Return the (X, Y) coordinate for the center point of the cell that contains the specified text.  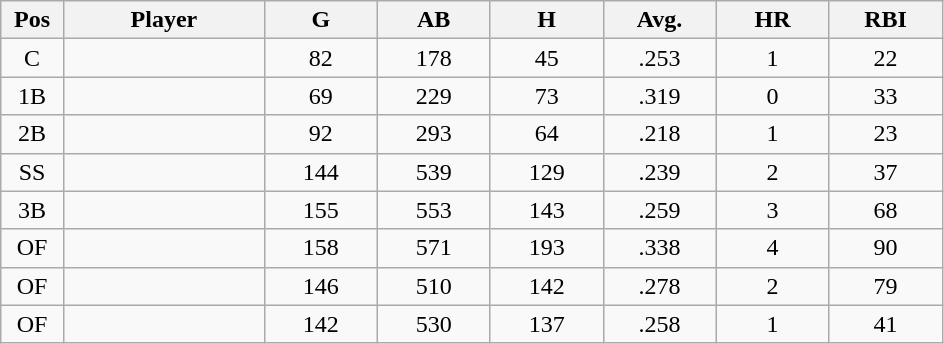
3 (772, 210)
158 (320, 248)
1B (32, 96)
82 (320, 58)
.253 (660, 58)
33 (886, 96)
3B (32, 210)
Avg. (660, 20)
H (546, 20)
539 (434, 172)
Pos (32, 20)
.258 (660, 324)
178 (434, 58)
92 (320, 134)
79 (886, 286)
SS (32, 172)
571 (434, 248)
293 (434, 134)
64 (546, 134)
155 (320, 210)
RBI (886, 20)
45 (546, 58)
Player (164, 20)
143 (546, 210)
.338 (660, 248)
73 (546, 96)
69 (320, 96)
129 (546, 172)
G (320, 20)
510 (434, 286)
193 (546, 248)
146 (320, 286)
.319 (660, 96)
37 (886, 172)
.218 (660, 134)
68 (886, 210)
137 (546, 324)
144 (320, 172)
41 (886, 324)
.239 (660, 172)
C (32, 58)
2B (32, 134)
AB (434, 20)
90 (886, 248)
530 (434, 324)
0 (772, 96)
22 (886, 58)
23 (886, 134)
4 (772, 248)
HR (772, 20)
.278 (660, 286)
553 (434, 210)
229 (434, 96)
.259 (660, 210)
